Find where the given text appears and provide that cell's center as [X, Y] coordinate. 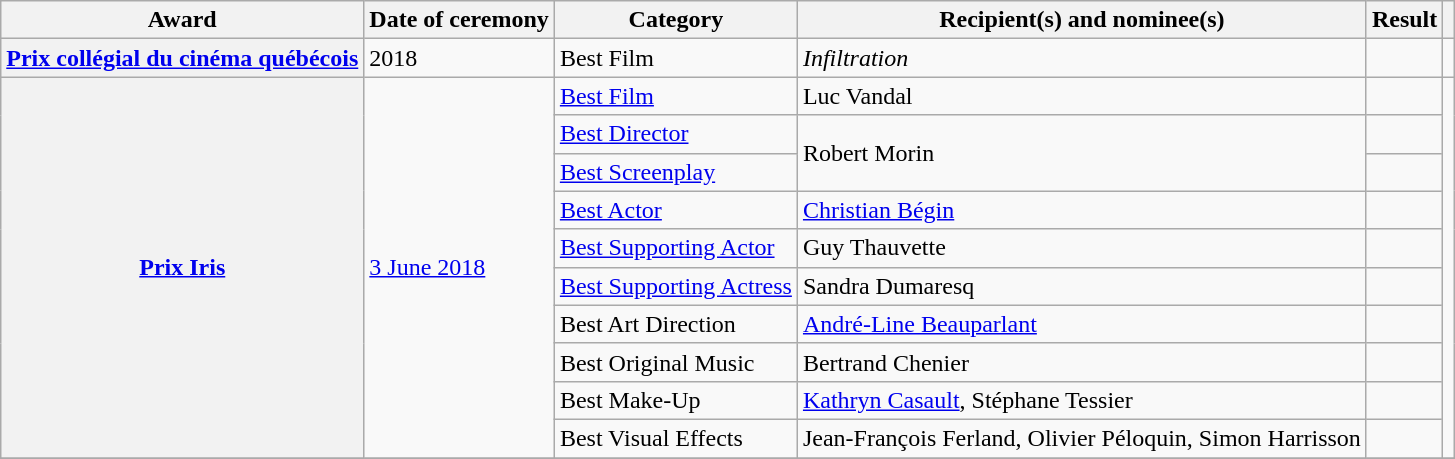
Bertrand Chenier [1082, 362]
Best Supporting Actress [676, 286]
Category [676, 20]
André-Line Beauparlant [1082, 324]
Best Director [676, 134]
Christian Bégin [1082, 210]
Jean-François Ferland, Olivier Péloquin, Simon Harrisson [1082, 438]
Sandra Dumaresq [1082, 286]
Guy Thauvette [1082, 248]
Kathryn Casault, Stéphane Tessier [1082, 400]
Best Make-Up [676, 400]
Best Visual Effects [676, 438]
Best Supporting Actor [676, 248]
Infiltration [1082, 58]
Robert Morin [1082, 153]
Best Art Direction [676, 324]
Best Original Music [676, 362]
Luc Vandal [1082, 96]
Result [1404, 20]
Best Actor [676, 210]
Prix collégial du cinéma québécois [182, 58]
Award [182, 20]
Date of ceremony [460, 20]
Best Screenplay [676, 172]
2018 [460, 58]
3 June 2018 [460, 268]
Recipient(s) and nominee(s) [1082, 20]
Prix Iris [182, 268]
